Detect which cell encompasses the target text, then output its (X, Y) center coordinate. 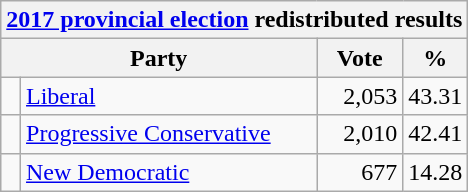
677 (360, 172)
New Democratic (169, 172)
Party (159, 58)
% (436, 58)
Liberal (169, 96)
Vote (360, 58)
2017 provincial election redistributed results (234, 20)
42.41 (436, 134)
2,010 (360, 134)
2,053 (360, 96)
14.28 (436, 172)
43.31 (436, 96)
Progressive Conservative (169, 134)
